Capture the cell that displays the provided text and extract its (x, y) central coordinate. 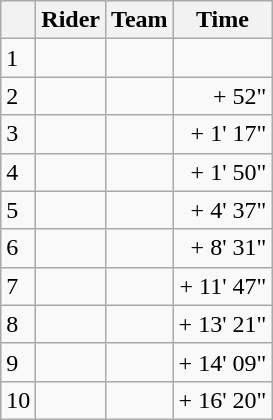
+ 13' 21" (222, 324)
5 (18, 210)
2 (18, 96)
6 (18, 248)
4 (18, 172)
9 (18, 362)
+ 4' 37" (222, 210)
+ 11' 47" (222, 286)
7 (18, 286)
+ 14' 09" (222, 362)
Team (140, 20)
Time (222, 20)
+ 8' 31" (222, 248)
+ 52" (222, 96)
+ 16' 20" (222, 400)
3 (18, 134)
8 (18, 324)
+ 1' 17" (222, 134)
1 (18, 58)
10 (18, 400)
+ 1' 50" (222, 172)
Rider (71, 20)
